Return the (x, y) coordinate for the center point of the cell that contains the specified text.  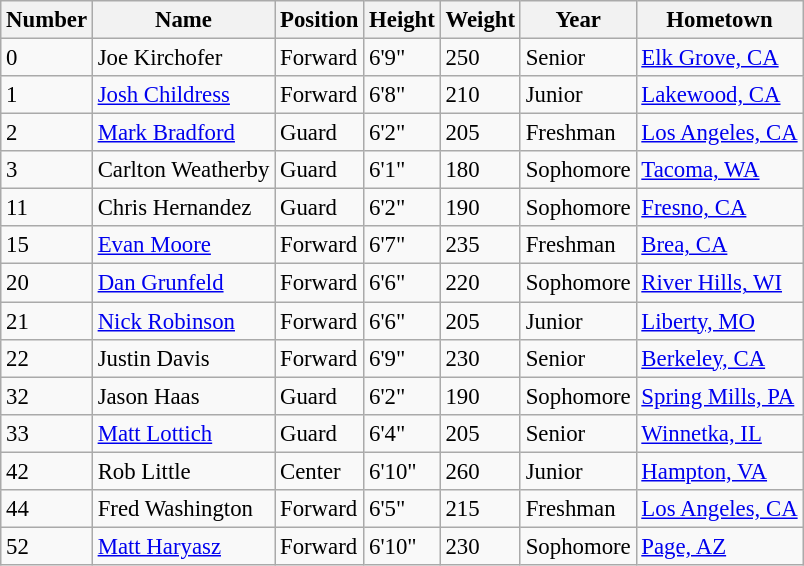
Name (183, 20)
52 (47, 546)
Chris Hernandez (183, 208)
6'4" (402, 433)
42 (47, 471)
Page, AZ (720, 546)
Hampton, VA (720, 471)
Tacoma, WA (720, 170)
Height (402, 20)
11 (47, 208)
1 (47, 95)
Center (320, 471)
Berkeley, CA (720, 358)
Brea, CA (720, 245)
20 (47, 283)
6'5" (402, 509)
Fred Washington (183, 509)
215 (480, 509)
33 (47, 433)
Evan Moore (183, 245)
44 (47, 509)
Matt Lottich (183, 433)
Position (320, 20)
3 (47, 170)
Jason Haas (183, 396)
Rob Little (183, 471)
6'7" (402, 245)
Spring Mills, PA (720, 396)
Carlton Weatherby (183, 170)
260 (480, 471)
Number (47, 20)
Dan Grunfeld (183, 283)
210 (480, 95)
Winnetka, IL (720, 433)
180 (480, 170)
22 (47, 358)
Liberty, MO (720, 321)
Justin Davis (183, 358)
Elk Grove, CA (720, 58)
250 (480, 58)
River Hills, WI (720, 283)
6'8" (402, 95)
0 (47, 58)
Mark Bradford (183, 133)
15 (47, 245)
Year (578, 20)
Fresno, CA (720, 208)
2 (47, 133)
Joe Kirchofer (183, 58)
Hometown (720, 20)
235 (480, 245)
Matt Haryasz (183, 546)
Weight (480, 20)
220 (480, 283)
Lakewood, CA (720, 95)
Nick Robinson (183, 321)
6'1" (402, 170)
32 (47, 396)
Josh Childress (183, 95)
21 (47, 321)
